Extract the [X, Y] coordinate from the center of the cell holding the provided text.  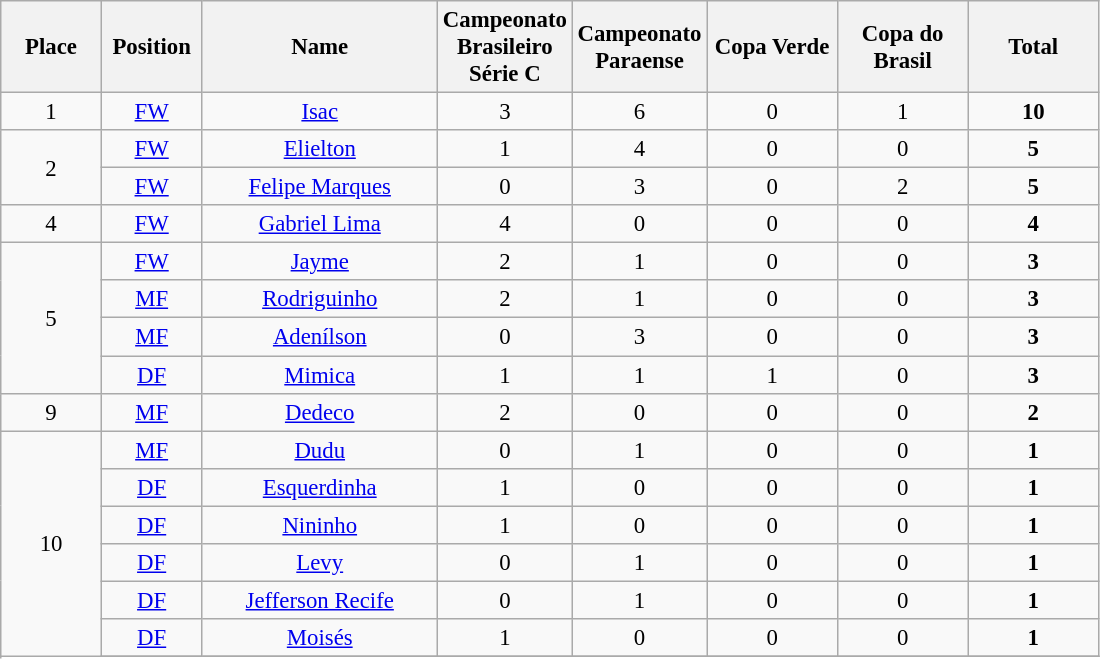
Mimica [320, 375]
Copa Verde [772, 47]
Copa do Brasil [902, 47]
Elielton [320, 149]
Felipe Marques [320, 187]
Levy [320, 563]
Total [1034, 47]
Adenílson [320, 337]
Moisés [320, 638]
9 [52, 412]
Gabriel Lima [320, 224]
Dedeco [320, 412]
Jefferson Recife [320, 600]
Isac [320, 112]
Name [320, 47]
Campeonato Paraense [640, 47]
Jayme [320, 262]
Dudu [320, 450]
Esquerdinha [320, 487]
Place [52, 47]
Position [152, 47]
Campeonato Brasileiro Série C [506, 47]
Rodriguinho [320, 299]
Nininho [320, 525]
6 [640, 112]
